Extract the [x, y] coordinate from the center of the cell holding the provided text.  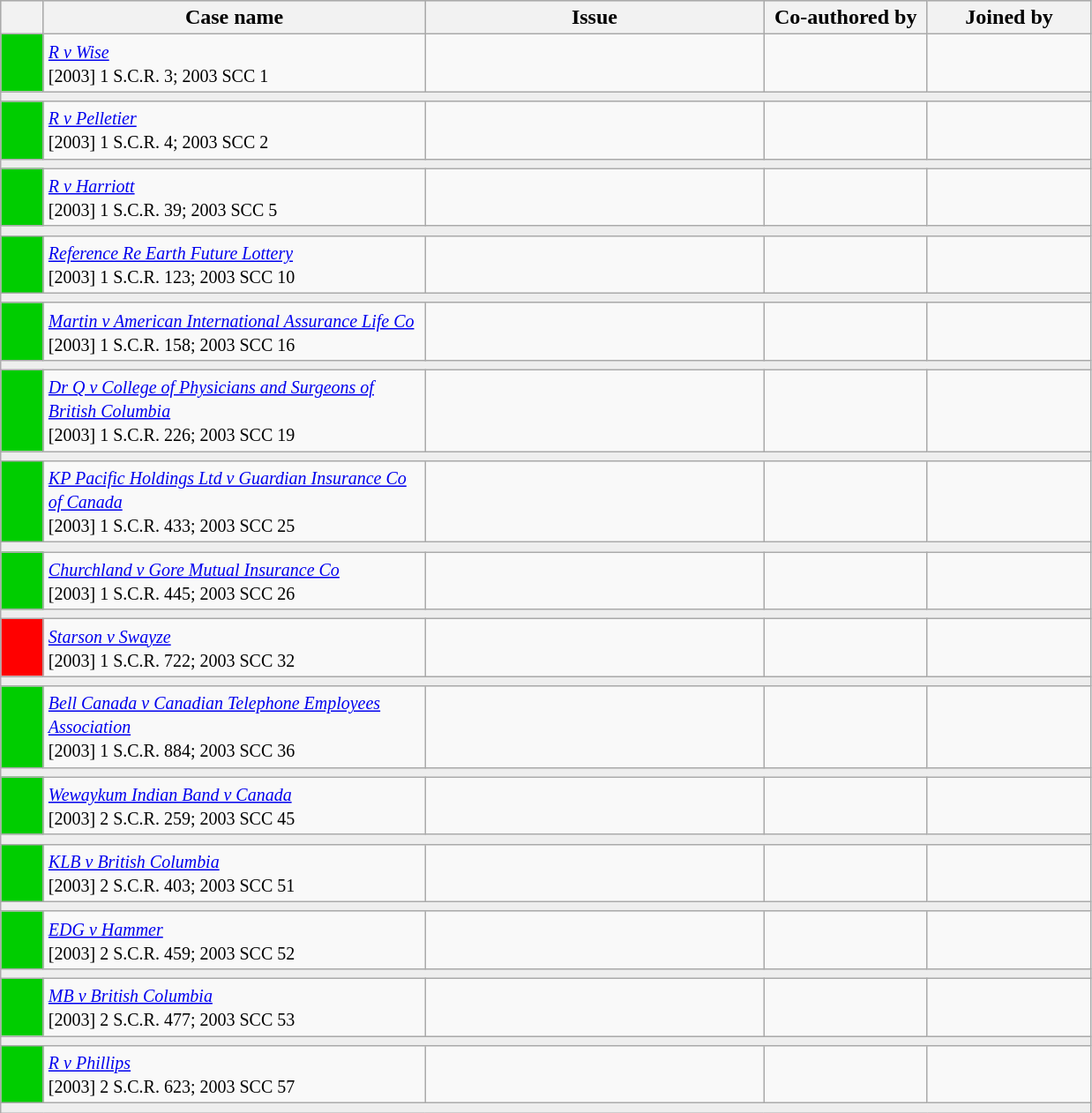
Reference Re Earth Future Lottery [2003] 1 S.C.R. 123; 2003 SCC 10 [235, 265]
Churchland v Gore Mutual Insurance Co [2003] 1 S.C.R. 445; 2003 SCC 26 [235, 580]
Joined by [1009, 18]
Bell Canada v Canadian Telephone Employees Association [2003] 1 S.C.R. 884; 2003 SCC 36 [235, 727]
Martin v American International Assurance Life Co[2003] 1 S.C.R. 158; 2003 SCC 16 [235, 332]
R v Harriott [2003] 1 S.C.R. 39; 2003 SCC 5 [235, 198]
Wewaykum Indian Band v Canada [2003] 2 S.C.R. 259; 2003 SCC 45 [235, 806]
EDG v Hammer [2003] 2 S.C.R. 459; 2003 SCC 52 [235, 940]
Issue [595, 18]
Co-authored by [845, 18]
Dr Q v College of Physicians and Surgeons of British Columbia [2003] 1 S.C.R. 226; 2003 SCC 19 [235, 410]
R v Pelletier [2003] 1 S.C.R. 4; 2003 SCC 2 [235, 131]
KP Pacific Holdings Ltd v Guardian Insurance Co of Canada [2003] 1 S.C.R. 433; 2003 SCC 25 [235, 502]
R v Wise [2003] 1 S.C.R. 3; 2003 SCC 1 [235, 63]
Case name [235, 18]
KLB v British Columbia [2003] 2 S.C.R. 403; 2003 SCC 51 [235, 873]
R v Phillips [2003] 2 S.C.R. 623; 2003 SCC 57 [235, 1074]
MB v British Columbia [2003] 2 S.C.R. 477; 2003 SCC 53 [235, 1007]
Starson v Swayze [2003] 1 S.C.R. 722; 2003 SCC 32 [235, 647]
